Capture the cell that displays the provided text and extract its [x, y] central coordinate. 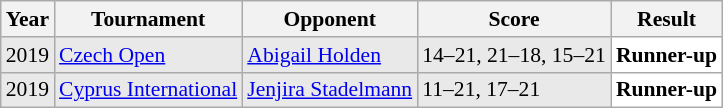
Score [514, 19]
Abigail Holden [330, 55]
Cyprus International [148, 90]
Result [666, 19]
Opponent [330, 19]
Year [28, 19]
Czech Open [148, 55]
14–21, 21–18, 15–21 [514, 55]
11–21, 17–21 [514, 90]
Tournament [148, 19]
Jenjira Stadelmann [330, 90]
